Locate the cell with the specified text and output its [X, Y] center coordinate. 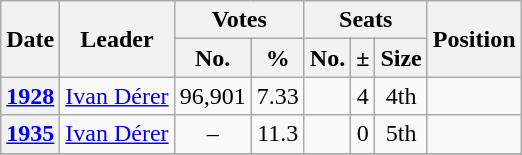
96,901 [212, 96]
Size [401, 58]
Seats [366, 20]
1928 [30, 96]
± [363, 58]
Date [30, 39]
4 [363, 96]
Leader [117, 39]
5th [401, 134]
% [278, 58]
1935 [30, 134]
7.33 [278, 96]
Votes [239, 20]
4th [401, 96]
0 [363, 134]
11.3 [278, 134]
Position [474, 39]
– [212, 134]
